Pinpoint the cell where the given text exists, returning its (x, y) midpoint coordinate. 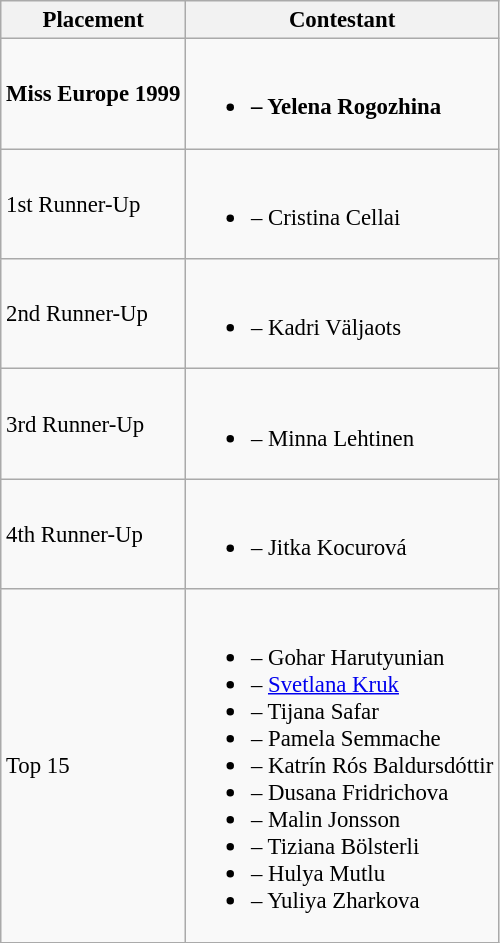
– Minna Lehtinen (342, 424)
– Kadri Väljaots (342, 314)
– Yelena Rogozhina (342, 94)
2nd Runner-Up (94, 314)
Contestant (342, 20)
– Jitka Kocurová (342, 534)
4th Runner-Up (94, 534)
1st Runner-Up (94, 204)
– Cristina Cellai (342, 204)
3rd Runner-Up (94, 424)
Miss Europe 1999 (94, 94)
Placement (94, 20)
Top 15 (94, 766)
